Detect which cell encompasses the target text, then output its (X, Y) center coordinate. 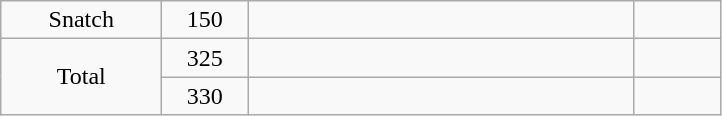
Total (82, 77)
330 (205, 96)
150 (205, 20)
Snatch (82, 20)
325 (205, 58)
